Detect which cell encompasses the target text, then output its (X, Y) center coordinate. 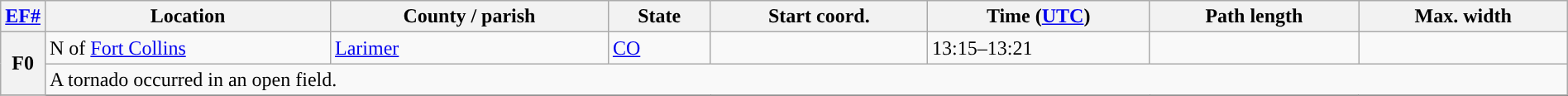
Location (187, 17)
A tornado occurred in an open field. (806, 79)
CO (659, 48)
N of Fort Collins (187, 48)
EF# (23, 17)
Larimer (469, 48)
State (659, 17)
Start coord. (819, 17)
Time (UTC) (1039, 17)
F0 (23, 64)
Path length (1254, 17)
Max. width (1463, 17)
13:15–13:21 (1039, 48)
County / parish (469, 17)
